Pinpoint the cell where the given text exists, returning its [x, y] midpoint coordinate. 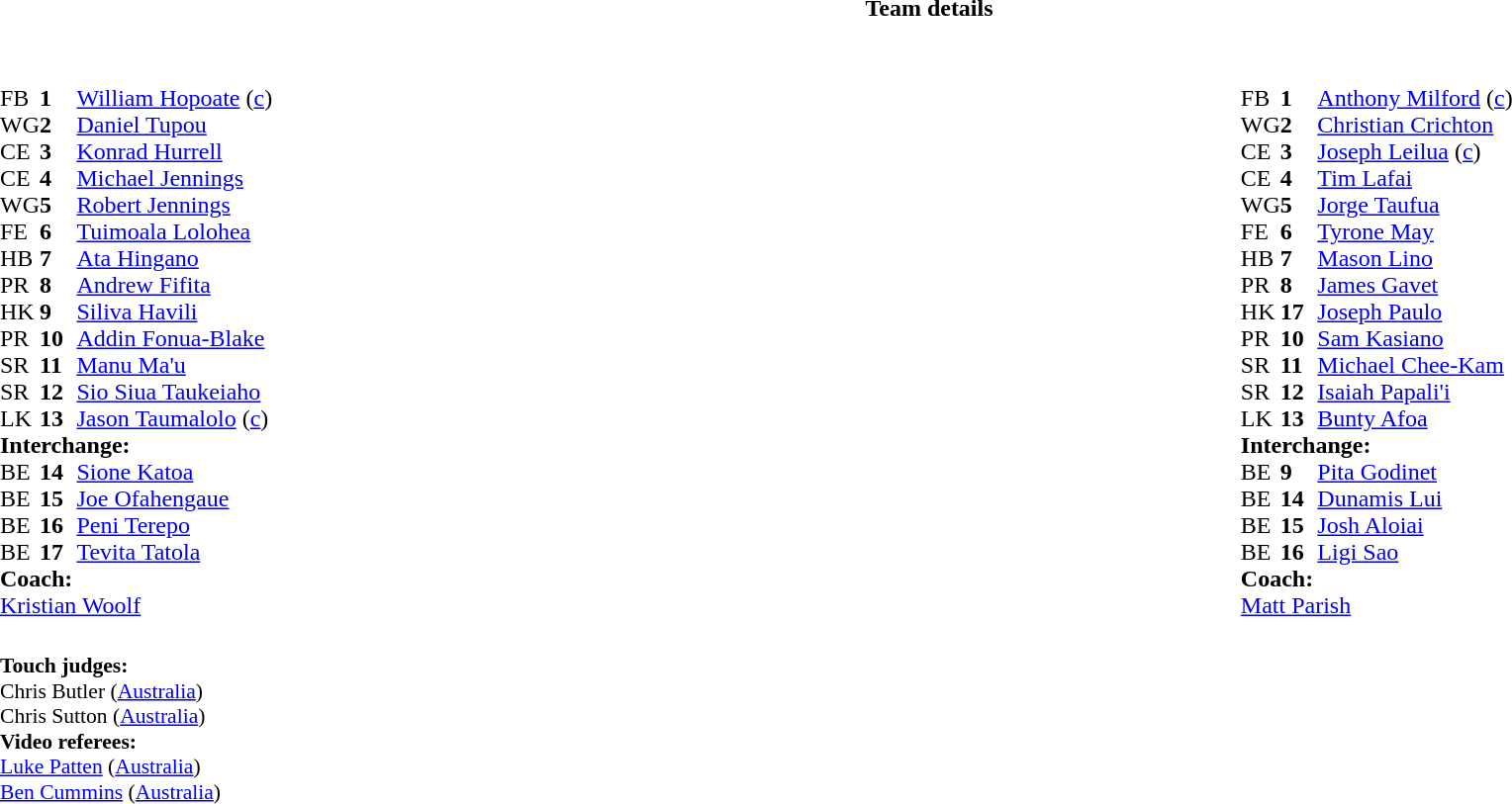
Dunamis Lui [1415, 498]
Robert Jennings [174, 206]
William Hopoate (c) [174, 99]
Joe Ofahengaue [174, 498]
Interchange: [137, 445]
Tevita Tatola [174, 552]
Bunty Afoa [1415, 419]
Isaiah Papali'i [1415, 392]
Christian Crichton [1415, 125]
Tuimoala Lolohea [174, 231]
Michael Chee-Kam [1415, 366]
Coach: [137, 580]
Addin Fonua-Blake [174, 338]
Jason Taumalolo (c) [174, 419]
Peni Terepo [174, 526]
Jorge Taufua [1415, 206]
Ata Hingano [174, 259]
Daniel Tupou [174, 125]
Ligi Sao [1415, 552]
Andrew Fifita [174, 285]
Josh Aloiai [1415, 526]
Sam Kasiano [1415, 338]
Sio Siua Taukeiaho [174, 392]
Tyrone May [1415, 231]
Siliva Havili [174, 313]
Mason Lino [1415, 259]
Joseph Leilua (c) [1415, 152]
James Gavet [1415, 285]
Manu Ma'u [174, 366]
Tim Lafai [1415, 178]
Sione Katoa [174, 473]
Kristian Woolf [154, 605]
Konrad Hurrell [174, 152]
Anthony Milford (c) [1415, 99]
Michael Jennings [174, 178]
Pita Godinet [1415, 473]
Joseph Paulo [1415, 313]
